Pinpoint the cell where the given text exists, returning its [x, y] midpoint coordinate. 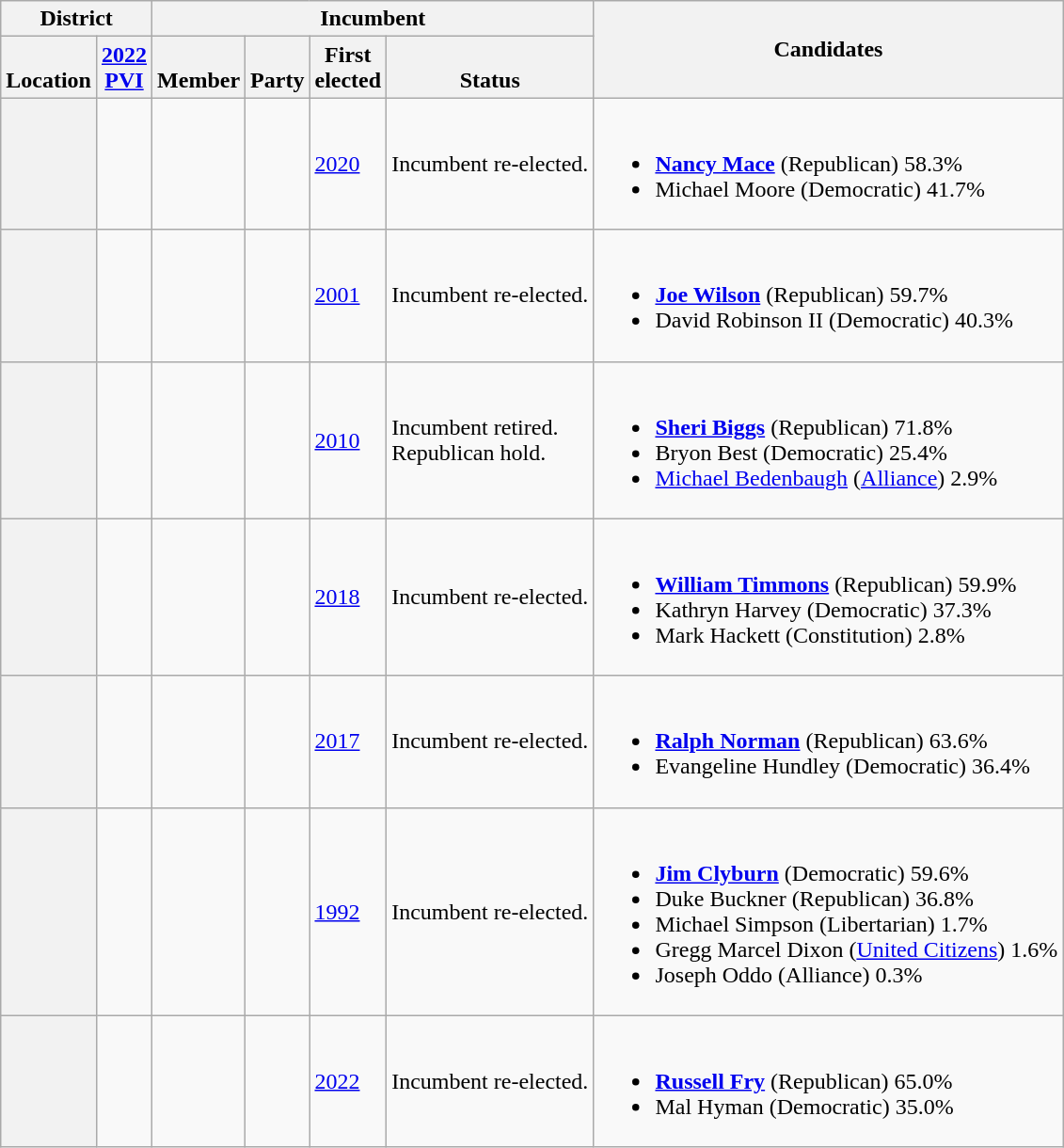
Party [278, 68]
2020 [348, 164]
Ralph Norman (Republican) 63.6%Evangeline Hundley (Democratic) 36.4% [828, 741]
Sheri Biggs (Republican) 71.8%Bryon Best (Democratic) 25.4%Michael Bedenbaugh (Alliance) 2.9% [828, 440]
2010 [348, 440]
Nancy Mace (Republican) 58.3%Michael Moore (Democratic) 41.7% [828, 164]
Russell Fry (Republican) 65.0%Mal Hyman (Democratic) 35.0% [828, 1081]
Incumbent retired.Republican hold. [490, 440]
Location [49, 68]
1992 [348, 911]
2022 [348, 1081]
2001 [348, 295]
Status [490, 68]
2022PVI [124, 68]
William Timmons (Republican) 59.9%Kathryn Harvey (Democratic) 37.3%Mark Hackett (Constitution) 2.8% [828, 597]
Candidates [828, 49]
Firstelected [348, 68]
Incumbent [373, 19]
District [77, 19]
Member [199, 68]
Joe Wilson (Republican) 59.7%David Robinson II (Democratic) 40.3% [828, 295]
2017 [348, 741]
2018 [348, 597]
